Identify which cell holds the provided text, then report its [X, Y] central coordinate. 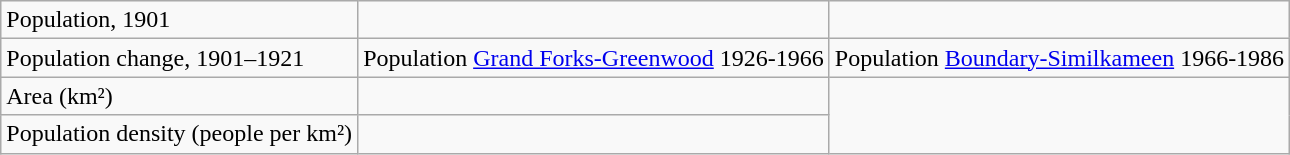
Population Grand Forks-Greenwood 1926-1966 [594, 58]
Population, 1901 [180, 20]
Area (km²) [180, 96]
Population change, 1901–1921 [180, 58]
Population Boundary-Similkameen 1966-1986 [1059, 58]
Population density (people per km²) [180, 134]
